Provide the [x, y] coordinate of the cell's center where the given text is located.  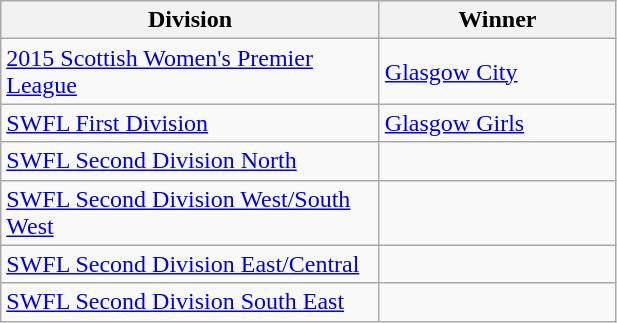
SWFL Second Division East/Central [190, 264]
SWFL Second Division South East [190, 302]
SWFL Second Division West/South West [190, 212]
Glasgow City [497, 72]
Glasgow Girls [497, 123]
SWFL Second Division North [190, 161]
2015 Scottish Women's Premier League [190, 72]
Division [190, 20]
SWFL First Division [190, 123]
Winner [497, 20]
